Pinpoint the cell where the given text exists, returning its [X, Y] midpoint coordinate. 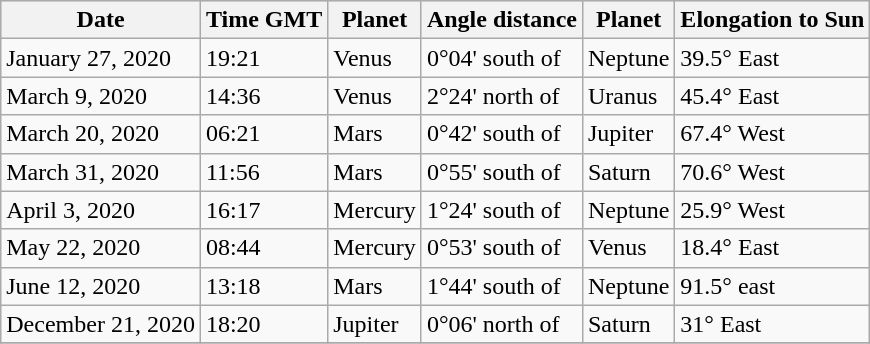
0°55' south of [502, 172]
91.5° east [772, 286]
18:20 [264, 324]
Uranus [628, 96]
11:56 [264, 172]
06:21 [264, 134]
19:21 [264, 58]
2°24' north of [502, 96]
08:44 [264, 248]
January 27, 2020 [101, 58]
Time GMT [264, 20]
Date [101, 20]
May 22, 2020 [101, 248]
Elongation to Sun [772, 20]
December 21, 2020 [101, 324]
13:18 [264, 286]
14:36 [264, 96]
16:17 [264, 210]
March 9, 2020 [101, 96]
39.5° East [772, 58]
0°53' south of [502, 248]
67.4° West [772, 134]
0°06' north of [502, 324]
June 12, 2020 [101, 286]
31° East [772, 324]
0°42' south of [502, 134]
1°24' south of [502, 210]
18.4° East [772, 248]
March 20, 2020 [101, 134]
April 3, 2020 [101, 210]
0°04' south of [502, 58]
45.4° East [772, 96]
Angle distance [502, 20]
25.9° West [772, 210]
March 31, 2020 [101, 172]
70.6° West [772, 172]
1°44' south of [502, 286]
